Find where the given text appears and provide that cell's center as (x, y) coordinate. 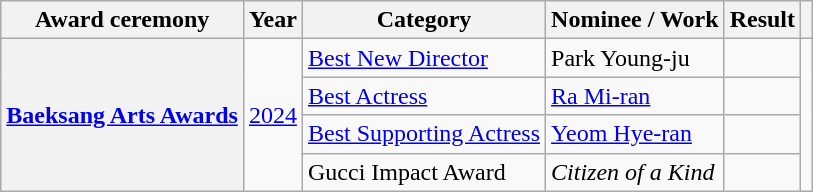
Category (424, 20)
2024 (272, 115)
Yeom Hye-ran (636, 134)
Ra Mi-ran (636, 96)
Best Actress (424, 96)
Result (762, 20)
Nominee / Work (636, 20)
Gucci Impact Award (424, 172)
Park Young-ju (636, 58)
Award ceremony (122, 20)
Citizen of a Kind (636, 172)
Year (272, 20)
Baeksang Arts Awards (122, 115)
Best Supporting Actress (424, 134)
Best New Director (424, 58)
